For the text-containing cell, return its midpoint in (X, Y) coordinate format. 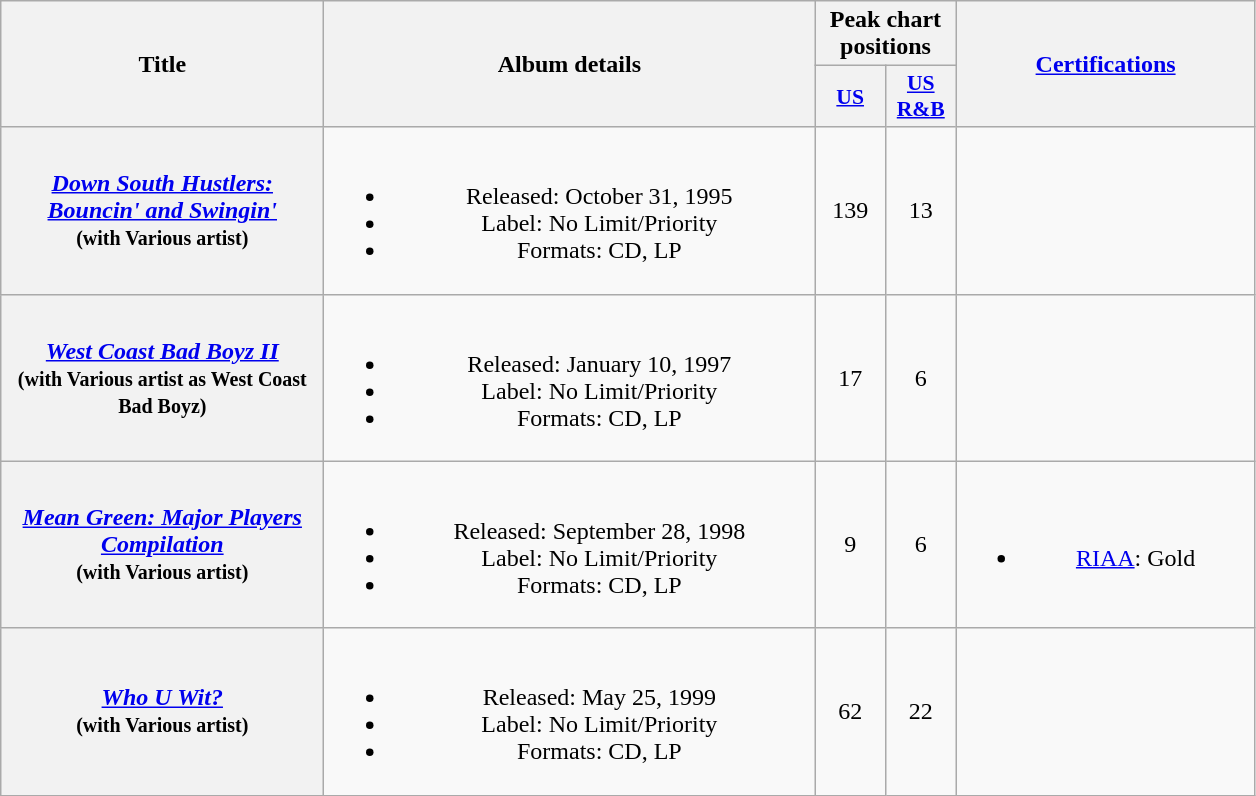
Peak chart positions (886, 34)
US (850, 96)
Certifications (1106, 64)
Title (162, 64)
9 (850, 544)
RIAA: Gold (1106, 544)
Released: January 10, 1997Label: No Limit/PriorityFormats: CD, LP (570, 378)
Album details (570, 64)
17 (850, 378)
Mean Green: Major Players Compilation(with Various artist) (162, 544)
139 (850, 210)
USR&B (920, 96)
62 (850, 712)
Released: May 25, 1999Label: No Limit/PriorityFormats: CD, LP (570, 712)
Down South Hustlers: Bouncin' and Swingin'(with Various artist) (162, 210)
West Coast Bad Boyz II(with Various artist as West Coast Bad Boyz) (162, 378)
Who U Wit?(with Various artist) (162, 712)
13 (920, 210)
22 (920, 712)
Released: September 28, 1998Label: No Limit/PriorityFormats: CD, LP (570, 544)
Released: October 31, 1995Label: No Limit/PriorityFormats: CD, LP (570, 210)
